Search for the cell housing the specified text and yield its (x, y) center coordinate. 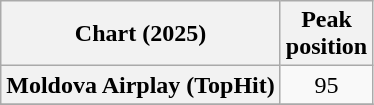
Peakposition (326, 34)
95 (326, 85)
Moldova Airplay (TopHit) (141, 85)
Chart (2025) (141, 34)
